Search for the cell housing the specified text and yield its (X, Y) center coordinate. 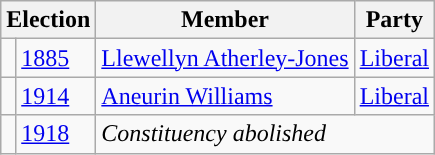
Party (394, 20)
Election (48, 20)
Aneurin Williams (225, 96)
Member (225, 20)
Llewellyn Atherley-Jones (225, 58)
1885 (56, 58)
1914 (56, 96)
1918 (56, 134)
Constituency abolished (266, 134)
